Locate the cell with the specified text and output its [X, Y] center coordinate. 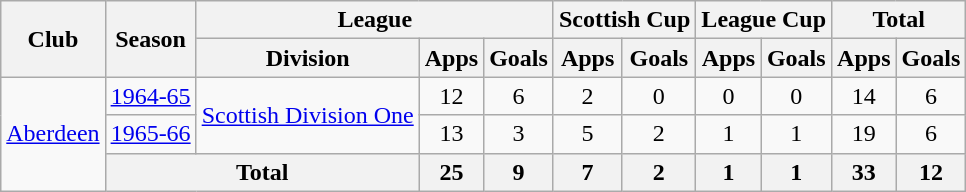
1964-65 [150, 96]
1965-66 [150, 134]
33 [864, 172]
Scottish Division One [308, 115]
9 [519, 172]
5 [587, 134]
19 [864, 134]
25 [451, 172]
Division [308, 58]
Club [53, 39]
League [374, 20]
Season [150, 39]
3 [519, 134]
Aberdeen [53, 134]
14 [864, 96]
13 [451, 134]
League Cup [764, 20]
Scottish Cup [624, 20]
7 [587, 172]
